Detect which cell encompasses the target text, then output its [x, y] center coordinate. 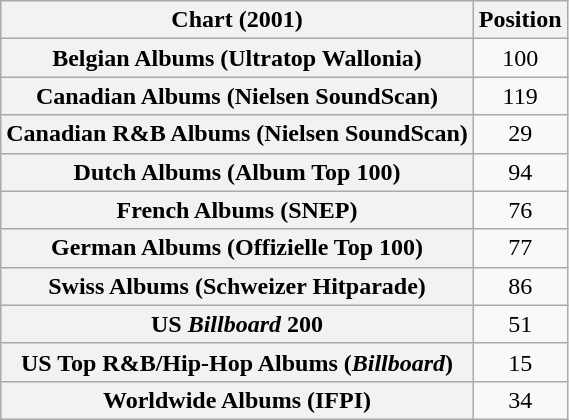
Dutch Albums (Album Top 100) [238, 172]
Canadian R&B Albums (Nielsen SoundScan) [238, 134]
51 [520, 324]
34 [520, 400]
German Albums (Offizielle Top 100) [238, 248]
Worldwide Albums (IFPI) [238, 400]
119 [520, 96]
Swiss Albums (Schweizer Hitparade) [238, 286]
US Top R&B/Hip-Hop Albums (Billboard) [238, 362]
77 [520, 248]
94 [520, 172]
Chart (2001) [238, 20]
Canadian Albums (Nielsen SoundScan) [238, 96]
86 [520, 286]
French Albums (SNEP) [238, 210]
15 [520, 362]
29 [520, 134]
100 [520, 58]
US Billboard 200 [238, 324]
Position [520, 20]
Belgian Albums (Ultratop Wallonia) [238, 58]
76 [520, 210]
